Extract the [x, y] coordinate from the center of the cell holding the provided text.  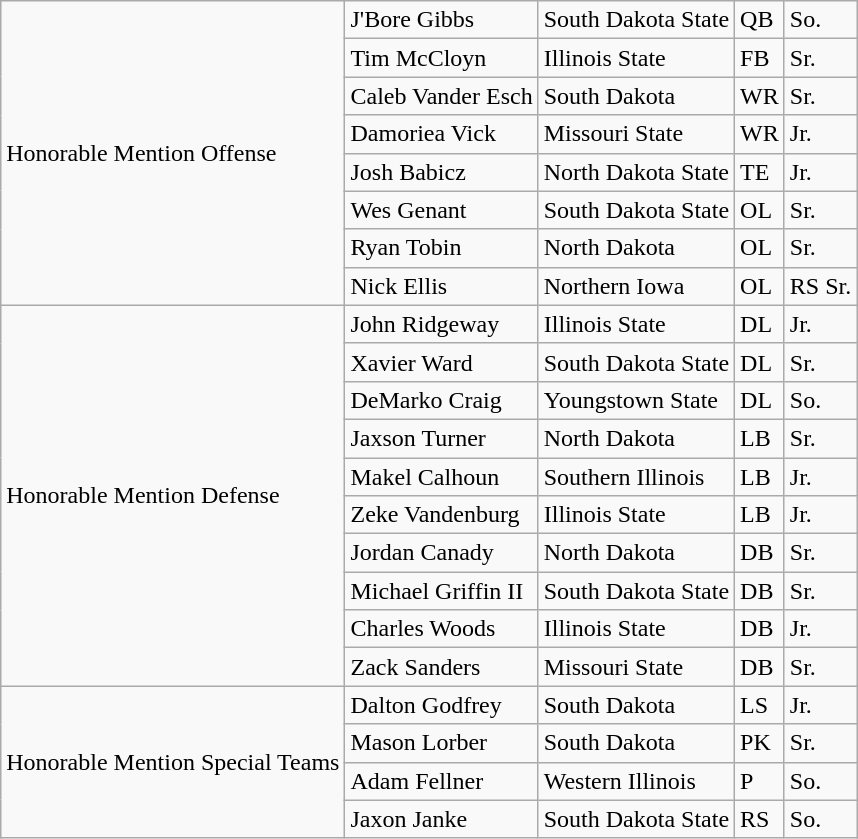
J'Bore Gibbs [442, 20]
Northern Iowa [636, 286]
Damoriea Vick [442, 134]
Zack Sanders [442, 667]
QB [760, 20]
P [760, 781]
Charles Woods [442, 629]
TE [760, 172]
Honorable Mention Offense [173, 153]
Western Illinois [636, 781]
Ryan Tobin [442, 248]
FB [760, 58]
Mason Lorber [442, 743]
Adam Fellner [442, 781]
Youngstown State [636, 400]
Xavier Ward [442, 362]
North Dakota State [636, 172]
Tim McCloyn [442, 58]
Caleb Vander Esch [442, 96]
PK [760, 743]
John Ridgeway [442, 324]
LS [760, 705]
RS [760, 819]
Wes Genant [442, 210]
Dalton Godfrey [442, 705]
Makel Calhoun [442, 477]
Honorable Mention Defense [173, 496]
Nick Ellis [442, 286]
Michael Griffin II [442, 591]
Jaxson Turner [442, 438]
Jaxon Janke [442, 819]
Josh Babicz [442, 172]
Jordan Canady [442, 553]
Southern Illinois [636, 477]
RS Sr. [820, 286]
Honorable Mention Special Teams [173, 762]
Zeke Vandenburg [442, 515]
DeMarko Craig [442, 400]
